Return (x, y) of the center of cell containing provided text 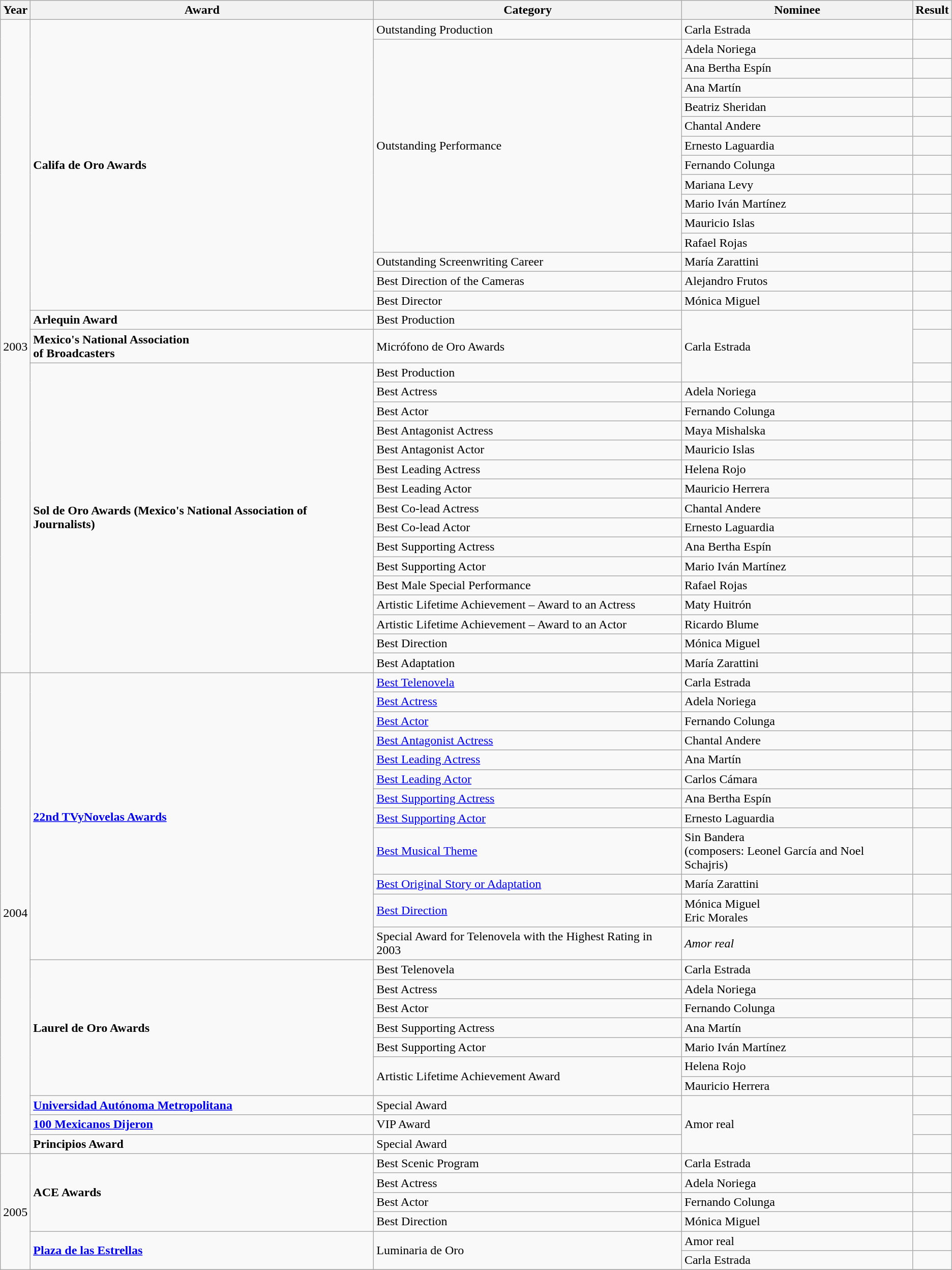
Year (15, 10)
Best Antagonist Actor (528, 450)
Mariana Levy (797, 184)
Ricardo Blume (797, 624)
Nominee (797, 10)
Universidad Autónoma Metropolitana (202, 1105)
Best Co-lead Actress (528, 508)
Carlos Cámara (797, 779)
Mexico's National Association of Broadcasters (202, 346)
Artistic Lifetime Achievement – Award to an Actor (528, 624)
Outstanding Performance (528, 146)
Alejandro Frutos (797, 281)
Arlequin Award (202, 320)
VIP Award (528, 1124)
Artistic Lifetime Achievement – Award to an Actress (528, 605)
100 Mexicanos Dijeron (202, 1124)
ACE Awards (202, 1192)
Micrófono de Oro Awards (528, 346)
2003 (15, 346)
2004 (15, 913)
Principios Award (202, 1144)
Artistic Lifetime Achievement Award (528, 1076)
Maya Mishalska (797, 430)
2005 (15, 1211)
Maty Huitrón (797, 605)
Best Scenic Program (528, 1163)
Laurel de Oro Awards (202, 1028)
Outstanding Screenwriting Career (528, 262)
Sin Bandera(composers: Leonel García and Noel Schajris) (797, 851)
Best Adaptation (528, 663)
Award (202, 10)
Best Director (528, 301)
Result (932, 10)
Califa de Oro Awards (202, 165)
22nd TVyNovelas Awards (202, 816)
Best Direction of the Cameras (528, 281)
Outstanding Production (528, 30)
Beatriz Sheridan (797, 107)
Best Co-lead Actor (528, 527)
Best Musical Theme (528, 851)
Plaza de las Estrellas (202, 1251)
Special Award for Telenovela with the Highest Rating in 2003 (528, 943)
Mónica Miguel Eric Morales (797, 910)
Best Male Special Performance (528, 586)
Sol de Oro Awards (Mexico's National Association of Journalists) (202, 518)
Luminaria de Oro (528, 1251)
Category (528, 10)
Best Original Story or Adaptation (528, 884)
